Provide the (x, y) coordinate of the cell's center where the given text is located.  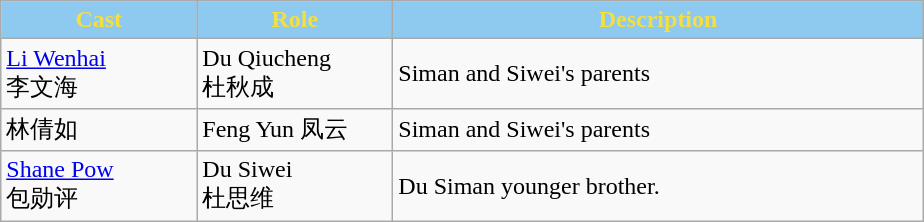
Role (295, 20)
Cast (99, 20)
Description (658, 20)
Shane Pow 包勋评 (99, 186)
Du Siwei 杜思维 (295, 186)
Du Siman younger brother. (658, 186)
Du Qiucheng 杜秋成 (295, 74)
林倩如 (99, 130)
Feng Yun 凤云 (295, 130)
Li Wenhai 李文海 (99, 74)
